Find where the given text appears and provide that cell's center as (X, Y) coordinate. 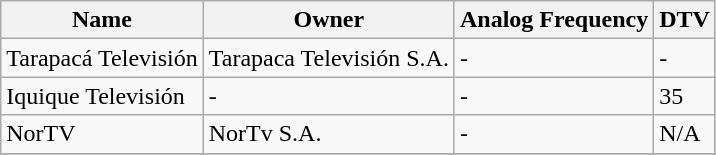
DTV (685, 20)
Iquique Televisión (102, 96)
N/A (685, 134)
Analog Frequency (554, 20)
Name (102, 20)
Owner (328, 20)
Tarapacá Televisión (102, 58)
NorTV (102, 134)
Tarapaca Televisión S.A. (328, 58)
35 (685, 96)
NorTv S.A. (328, 134)
